Output the (x, y) coordinate of the center of the cell containing the given text.  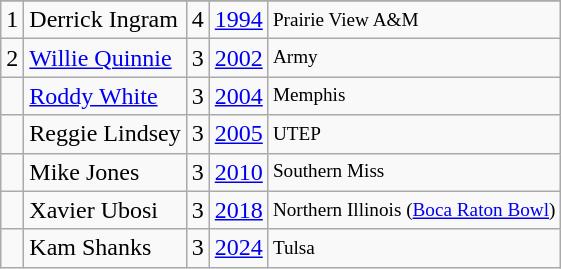
Army (414, 58)
Roddy White (105, 96)
2004 (238, 96)
Prairie View A&M (414, 20)
1 (12, 20)
2 (12, 58)
Kam Shanks (105, 248)
Mike Jones (105, 172)
Willie Quinnie (105, 58)
2018 (238, 210)
Memphis (414, 96)
2002 (238, 58)
2010 (238, 172)
2024 (238, 248)
4 (198, 20)
Southern Miss (414, 172)
Xavier Ubosi (105, 210)
2005 (238, 134)
UTEP (414, 134)
Derrick Ingram (105, 20)
1994 (238, 20)
Reggie Lindsey (105, 134)
Northern Illinois (Boca Raton Bowl) (414, 210)
Tulsa (414, 248)
